Locate the cell with the specified text and output its (X, Y) center coordinate. 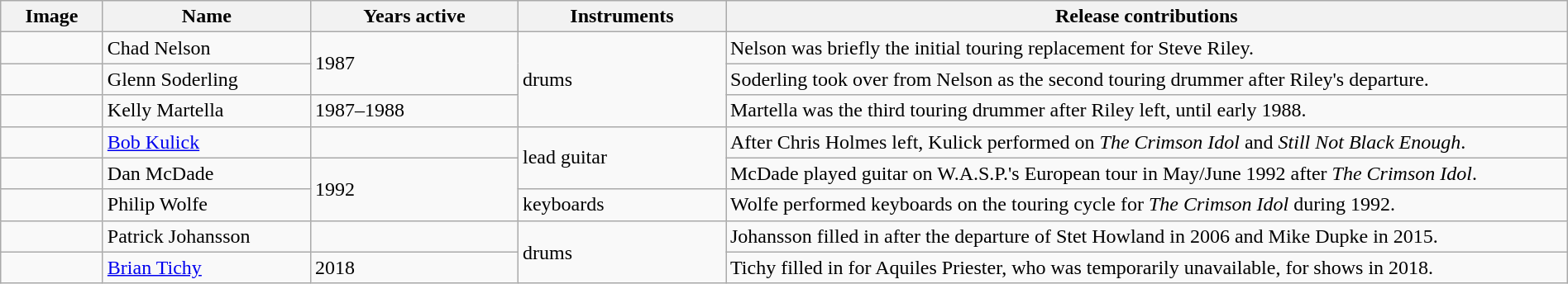
Tichy filled in for Aquiles Priester, who was temporarily unavailable, for shows in 2018. (1147, 267)
Instruments (622, 17)
McDade played guitar on W.A.S.P.'s European tour in May/June 1992 after The Crimson Idol. (1147, 173)
1987 (414, 64)
Johansson filled in after the departure of Stet Howland in 2006 and Mike Dupke in 2015. (1147, 236)
Name (207, 17)
Image (52, 17)
Release contributions (1147, 17)
Chad Nelson (207, 48)
Years active (414, 17)
Patrick Johansson (207, 236)
Nelson was briefly the initial touring replacement for Steve Riley. (1147, 48)
Martella was the third touring drummer after Riley left, until early 1988. (1147, 111)
Glenn Soderling (207, 79)
After Chris Holmes left, Kulick performed on The Crimson Idol and Still Not Black Enough. (1147, 142)
Kelly Martella (207, 111)
Bob Kulick (207, 142)
lead guitar (622, 158)
Philip Wolfe (207, 205)
keyboards (622, 205)
2018 (414, 267)
1987–1988 (414, 111)
Wolfe performed keyboards on the touring cycle for The Crimson Idol during 1992. (1147, 205)
Soderling took over from Nelson as the second touring drummer after Riley's departure. (1147, 79)
1992 (414, 189)
Brian Tichy (207, 267)
Dan McDade (207, 173)
